Capture the cell that displays the provided text and extract its (x, y) central coordinate. 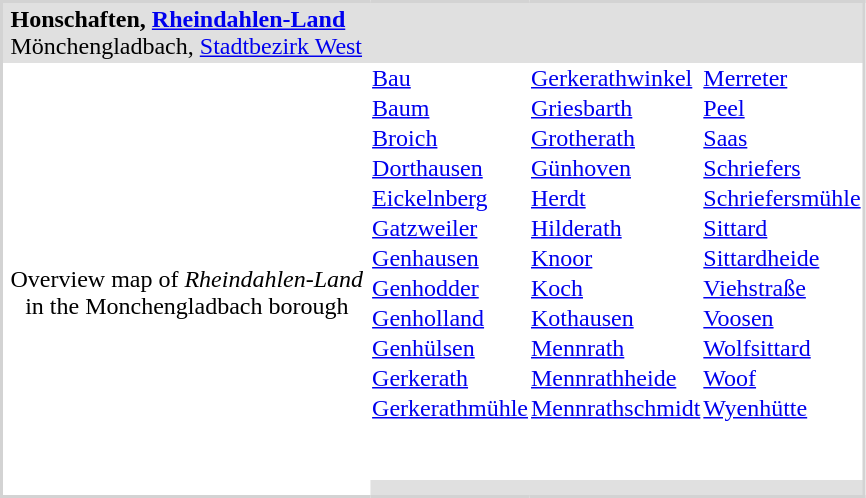
Dorthausen (450, 168)
Günhoven (616, 168)
Genhausen (450, 258)
Honschaften, Rheindahlen-LandMönchengladbach, Stadtbezirk West (433, 33)
Kothausen (616, 318)
Mennrath (616, 348)
Wyenhütte (783, 408)
Genhülsen (450, 348)
Woof (783, 378)
Viehstraße (783, 288)
Baum (450, 108)
Gerkerath (450, 378)
Peel (783, 108)
Knoor (616, 258)
Griesbarth (616, 108)
Gerkerathwinkel (616, 78)
Gerkerathmühle (450, 408)
Saas (783, 138)
Genholland (450, 318)
Schriefersmühle (783, 198)
Schriefers (783, 168)
Genhodder (450, 288)
Overview map of Rheindahlen-Landin the Monchengladbach borough (186, 280)
Merreter (783, 78)
Eickelnberg (450, 198)
Herdt (616, 198)
Hilderath (616, 228)
Broich (450, 138)
Gatzweiler (450, 228)
Mennrathschmidt (616, 408)
Grotherath (616, 138)
Sittard (783, 228)
Wolfsittard (783, 348)
Sittardheide (783, 258)
Koch (616, 288)
Mennrathheide (616, 378)
Bau (450, 78)
Voosen (783, 318)
